Search for the cell housing the specified text and yield its (X, Y) center coordinate. 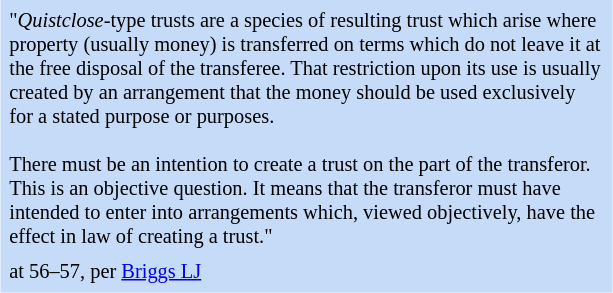
at 56–57, per Briggs LJ (306, 272)
